Extract the (x, y) coordinate from the center of the cell holding the provided text.  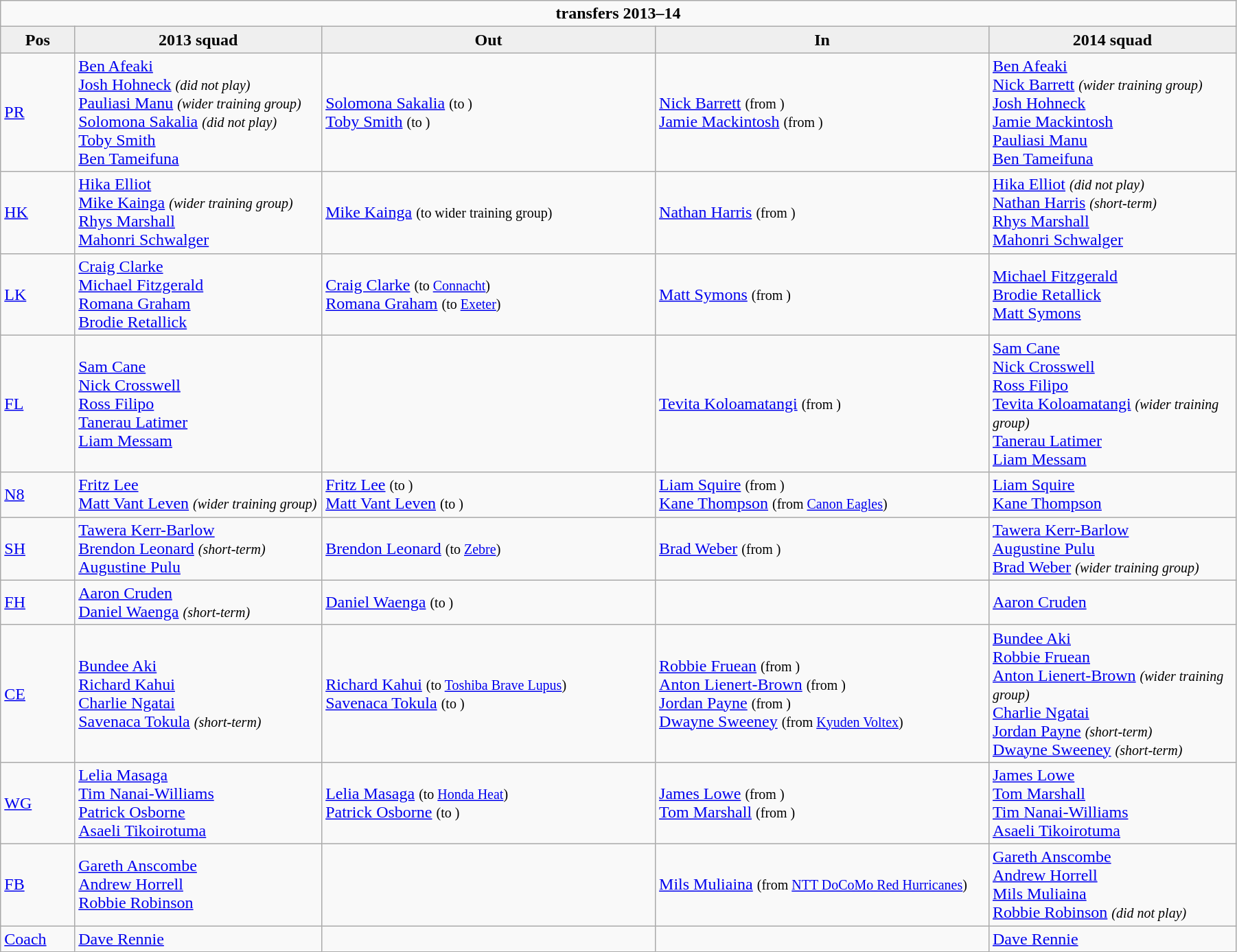
FL (38, 404)
Michael FitzgeraldBrodie RetallickMatt Symons (1112, 294)
PR (38, 113)
Liam SquireKane Thompson (1112, 494)
In (822, 40)
Tawera Kerr-BarlowBrendon Leonard (short-term)Augustine Pulu (198, 548)
Robbie Fruean (from ) Anton Lienert-Brown (from ) Jordan Payne (from ) Dwayne Sweeney (from Kyuden Voltex) (822, 693)
SH (38, 548)
Gareth AnscombeAndrew HorrellRobbie Robinson (198, 884)
Aaron CrudenDaniel Waenga (short-term) (198, 603)
Daniel Waenga (to ) (489, 603)
CE (38, 693)
Bundee AkiRobbie FrueanAnton Lienert-Brown (wider training group)Charlie NgataiJordan Payne (short-term)Dwayne Sweeney (short-term) (1112, 693)
WG (38, 803)
Craig Clarke (to Connacht) Romana Graham (to Exeter) (489, 294)
Richard Kahui (to Toshiba Brave Lupus) Savenaca Tokula (to ) (489, 693)
Nathan Harris (from ) (822, 213)
FH (38, 603)
N8 (38, 494)
Tevita Koloamatangi (from ) (822, 404)
James LoweTom MarshallTim Nanai-WilliamsAsaeli Tikoirotuma (1112, 803)
James Lowe (from ) Tom Marshall (from ) (822, 803)
Craig ClarkeMichael FitzgeraldRomana GrahamBrodie Retallick (198, 294)
Mils Muliaina (from NTT DoCoMo Red Hurricanes) (822, 884)
Coach (38, 938)
Nick Barrett (from ) Jamie Mackintosh (from ) (822, 113)
2014 squad (1112, 40)
Pos (38, 40)
Hika Elliot (did not play)Nathan Harris (short-term)Rhys MarshallMahonri Schwalger (1112, 213)
Aaron Cruden (1112, 603)
HK (38, 213)
Mike Kainga (to wider training group) (489, 213)
Fritz Lee (to ) Matt Vant Leven (to ) (489, 494)
Gareth AnscombeAndrew HorrellMils MuliainaRobbie Robinson (did not play) (1112, 884)
FB (38, 884)
Fritz LeeMatt Vant Leven (wider training group) (198, 494)
Lelia MasagaTim Nanai-WilliamsPatrick OsborneAsaeli Tikoirotuma (198, 803)
Sam CaneNick CrosswellRoss FilipoTevita Koloamatangi (wider training group)Tanerau LatimerLiam Messam (1112, 404)
Tawera Kerr-BarlowAugustine PuluBrad Weber (wider training group) (1112, 548)
Brendon Leonard (to Zebre) (489, 548)
Lelia Masaga (to Honda Heat) Patrick Osborne (to ) (489, 803)
Sam CaneNick CrosswellRoss FilipoTanerau LatimerLiam Messam (198, 404)
Liam Squire (from ) Kane Thompson (from Canon Eagles) (822, 494)
Matt Symons (from ) (822, 294)
Hika ElliotMike Kainga (wider training group)Rhys MarshallMahonri Schwalger (198, 213)
2013 squad (198, 40)
Solomona Sakalia (to ) Toby Smith (to ) (489, 113)
Ben AfeakiNick Barrett (wider training group)Josh HohneckJamie MackintoshPauliasi ManuBen Tameifuna (1112, 113)
Out (489, 40)
Bundee AkiRichard KahuiCharlie NgataiSavenaca Tokula (short-term) (198, 693)
Ben AfeakiJosh Hohneck (did not play)Pauliasi Manu (wider training group)Solomona Sakalia (did not play)Toby SmithBen Tameifuna (198, 113)
Brad Weber (from ) (822, 548)
LK (38, 294)
transfers 2013–14 (618, 14)
